Output the (X, Y) coordinate of the center of the cell containing the given text.  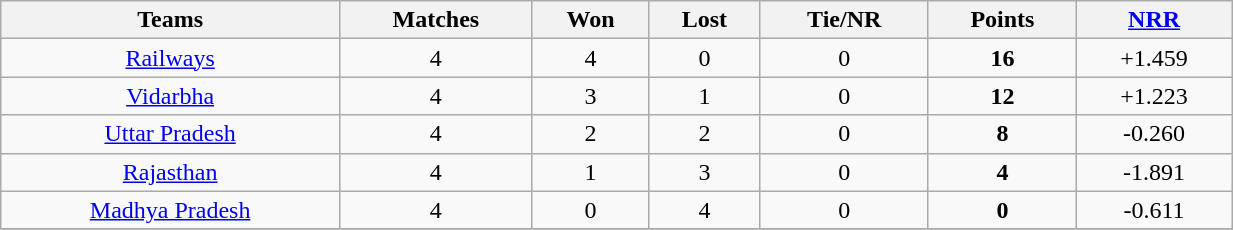
Madhya Pradesh (170, 210)
-0.611 (1154, 210)
Rajasthan (170, 172)
+1.223 (1154, 96)
16 (1002, 58)
Tie/NR (844, 20)
Uttar Pradesh (170, 134)
Vidarbha (170, 96)
NRR (1154, 20)
Lost (704, 20)
Points (1002, 20)
Railways (170, 58)
-0.260 (1154, 134)
+1.459 (1154, 58)
Matches (436, 20)
-1.891 (1154, 172)
8 (1002, 134)
Won (590, 20)
Teams (170, 20)
12 (1002, 96)
